From the cell containing the given text, extract its center point as (X, Y) coordinate. 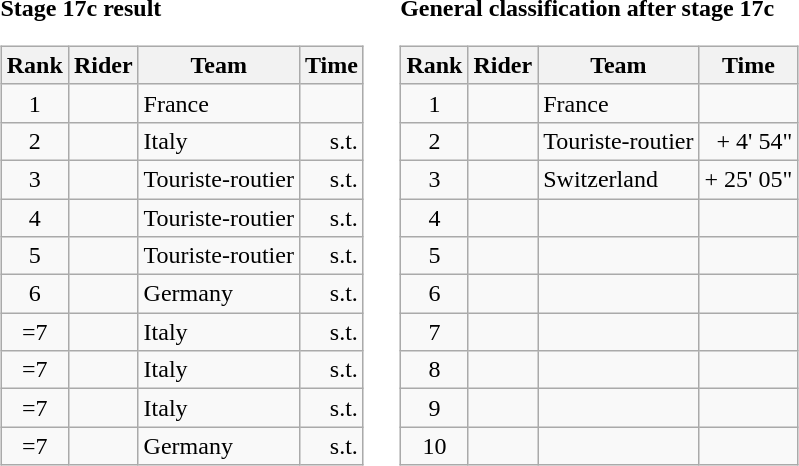
+ 4' 54" (748, 141)
7 (434, 332)
8 (434, 370)
Switzerland (618, 179)
10 (434, 446)
9 (434, 408)
+ 25' 05" (748, 179)
